Identify which cell holds the provided text, then report its (X, Y) central coordinate. 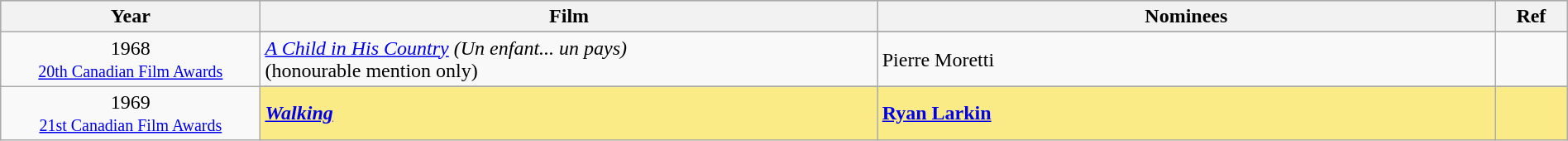
Year (131, 17)
Ryan Larkin (1186, 113)
Film (569, 17)
1969 21st Canadian Film Awards (131, 113)
Pierre Moretti (1186, 60)
Nominees (1186, 17)
Ref (1532, 17)
A Child in His Country (Un enfant... un pays)(honourable mention only) (569, 60)
Walking (569, 113)
1968 20th Canadian Film Awards (131, 60)
